Detect which cell encompasses the target text, then output its [x, y] center coordinate. 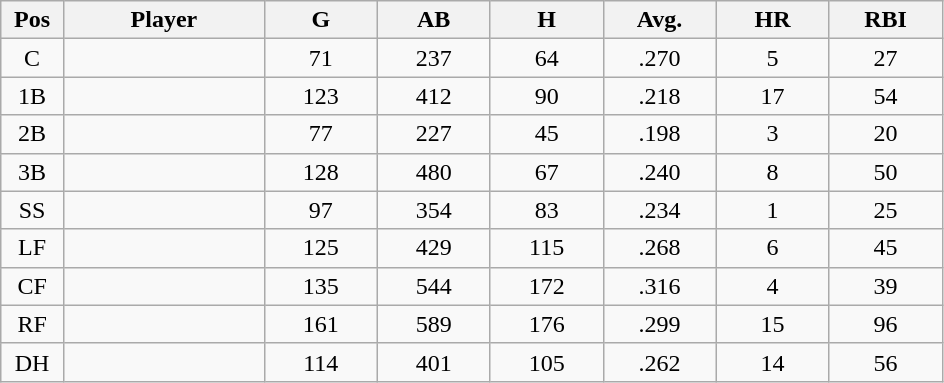
429 [434, 248]
5 [772, 58]
.316 [660, 286]
161 [320, 324]
15 [772, 324]
4 [772, 286]
20 [886, 134]
54 [886, 96]
RBI [886, 20]
AB [434, 20]
96 [886, 324]
.262 [660, 362]
114 [320, 362]
27 [886, 58]
.234 [660, 210]
Pos [32, 20]
8 [772, 172]
401 [434, 362]
39 [886, 286]
1 [772, 210]
14 [772, 362]
.268 [660, 248]
56 [886, 362]
CF [32, 286]
G [320, 20]
176 [546, 324]
HR [772, 20]
50 [886, 172]
90 [546, 96]
354 [434, 210]
Avg. [660, 20]
172 [546, 286]
125 [320, 248]
227 [434, 134]
480 [434, 172]
1B [32, 96]
.299 [660, 324]
135 [320, 286]
544 [434, 286]
.218 [660, 96]
C [32, 58]
105 [546, 362]
71 [320, 58]
H [546, 20]
LF [32, 248]
.270 [660, 58]
17 [772, 96]
Player [164, 20]
128 [320, 172]
3B [32, 172]
67 [546, 172]
SS [32, 210]
25 [886, 210]
123 [320, 96]
RF [32, 324]
412 [434, 96]
115 [546, 248]
589 [434, 324]
DH [32, 362]
97 [320, 210]
64 [546, 58]
77 [320, 134]
.198 [660, 134]
.240 [660, 172]
3 [772, 134]
83 [546, 210]
2B [32, 134]
237 [434, 58]
6 [772, 248]
